Identify which cell holds the provided text, then report its [x, y] central coordinate. 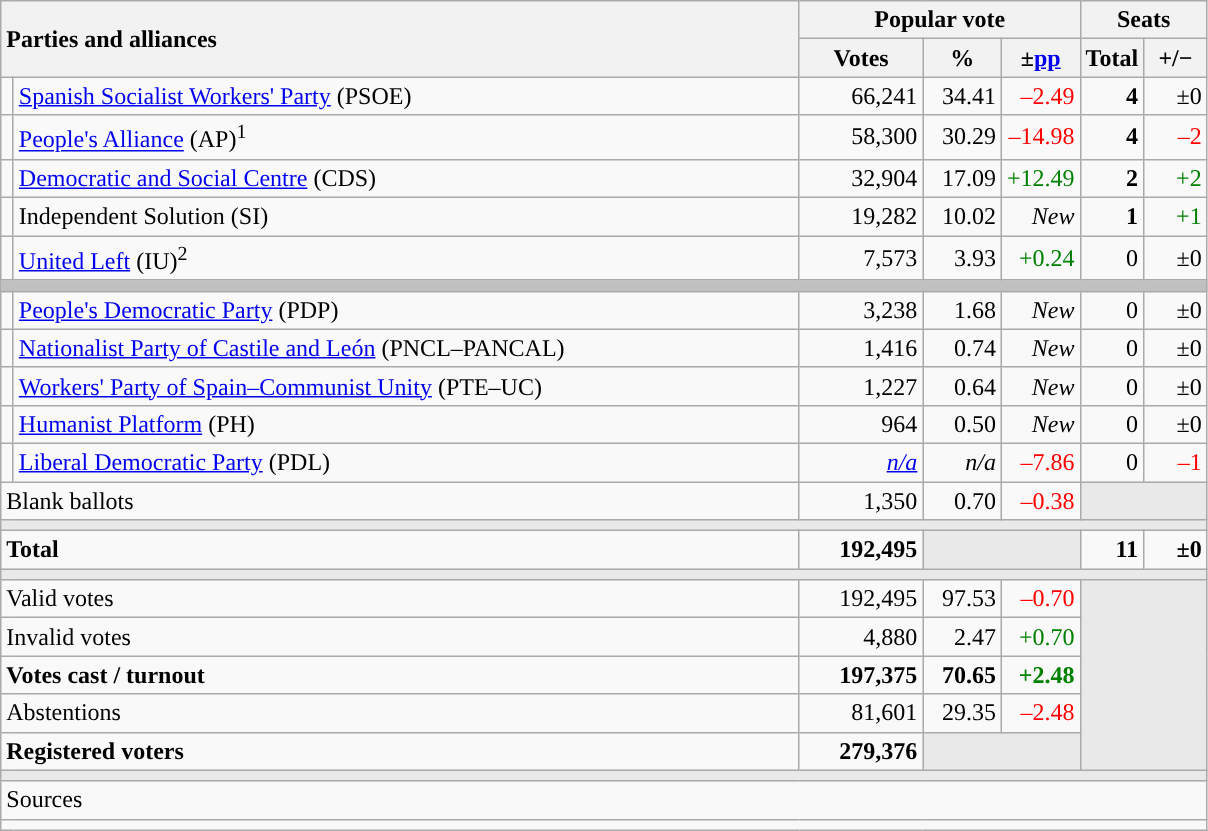
–2.49 [1040, 96]
2.47 [962, 637]
Votes [861, 58]
–2 [1176, 138]
29.35 [962, 713]
+/− [1176, 58]
17.09 [962, 178]
Blank ballots [400, 501]
–2.48 [1040, 713]
Spanish Socialist Workers' Party (PSOE) [406, 96]
–0.70 [1040, 599]
1,227 [861, 386]
0.64 [962, 386]
7,573 [861, 258]
United Left (IU)2 [406, 258]
964 [861, 424]
4,880 [861, 637]
0.50 [962, 424]
58,300 [861, 138]
Liberal Democratic Party (PDL) [406, 462]
Democratic and Social Centre (CDS) [406, 178]
% [962, 58]
+1 [1176, 217]
10.02 [962, 217]
Invalid votes [400, 637]
19,282 [861, 217]
1,416 [861, 348]
+2 [1176, 178]
30.29 [962, 138]
2 [1112, 178]
+0.24 [1040, 258]
–7.86 [1040, 462]
Abstentions [400, 713]
3,238 [861, 310]
Votes cast / turnout [400, 675]
–1 [1176, 462]
66,241 [861, 96]
Nationalist Party of Castile and León (PNCL–PANCAL) [406, 348]
32,904 [861, 178]
1 [1112, 217]
±pp [1040, 58]
34.41 [962, 96]
+12.49 [1040, 178]
Workers' Party of Spain–Communist Unity (PTE–UC) [406, 386]
People's Alliance (AP)1 [406, 138]
Valid votes [400, 599]
11 [1112, 550]
3.93 [962, 258]
+0.70 [1040, 637]
Registered voters [400, 751]
–0.38 [1040, 501]
0.70 [962, 501]
+2.48 [1040, 675]
Sources [604, 800]
1,350 [861, 501]
70.65 [962, 675]
97.53 [962, 599]
1.68 [962, 310]
–14.98 [1040, 138]
Popular vote [940, 20]
Parties and alliances [400, 39]
279,376 [861, 751]
People's Democratic Party (PDP) [406, 310]
Humanist Platform (PH) [406, 424]
197,375 [861, 675]
0.74 [962, 348]
Independent Solution (SI) [406, 217]
Seats [1144, 20]
81,601 [861, 713]
